Output the (x, y) coordinate of the center of the cell containing the given text.  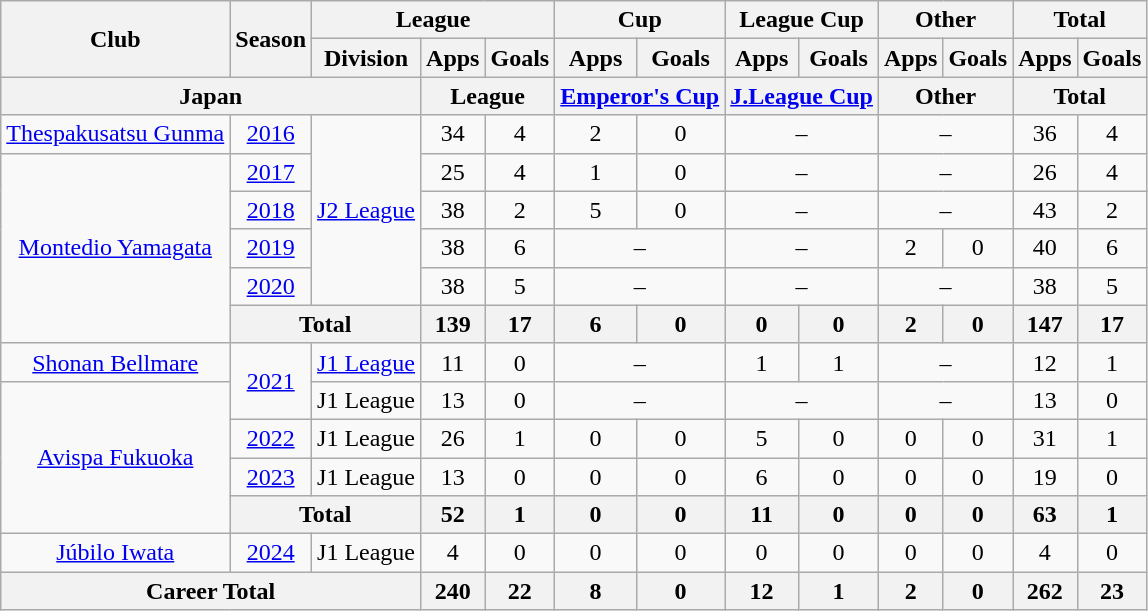
2022 (271, 438)
22 (520, 591)
Thespakusatsu Gunma (116, 134)
Japan (211, 96)
Montedio Yamagata (116, 248)
19 (1045, 477)
Season (271, 39)
Júbilo Iwata (116, 553)
31 (1045, 438)
23 (1112, 591)
240 (453, 591)
League Cup (802, 20)
63 (1045, 515)
Avispa Fukuoka (116, 457)
J.League Cup (802, 96)
J2 League (366, 210)
139 (453, 324)
36 (1045, 134)
8 (596, 591)
Shonan Bellmare (116, 362)
2019 (271, 248)
2024 (271, 553)
2023 (271, 477)
262 (1045, 591)
147 (1045, 324)
2021 (271, 381)
2017 (271, 172)
2018 (271, 210)
34 (453, 134)
Emperor's Cup (640, 96)
2020 (271, 286)
Division (366, 58)
40 (1045, 248)
43 (1045, 210)
Career Total (211, 591)
25 (453, 172)
Club (116, 39)
2016 (271, 134)
Cup (640, 20)
52 (453, 515)
